Locate the cell with the specified text and output its [x, y] center coordinate. 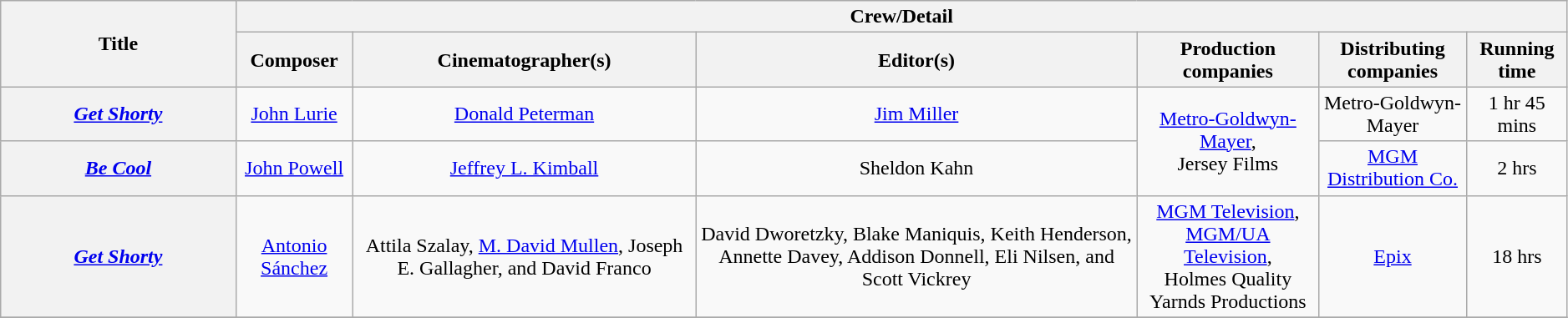
Productioncompanies [1228, 60]
Running time [1517, 60]
Sheldon Kahn [916, 169]
Composer [294, 60]
Metro-Goldwyn-Mayer,Jersey Films [1228, 141]
Epix [1393, 256]
MGM Television,MGM/UA Television,Holmes Quality Yarnds Productions [1228, 256]
Jeffrey L. Kimball [525, 169]
2 hrs [1517, 169]
John Lurie [294, 114]
18 hrs [1517, 256]
Title [119, 43]
Jim Miller [916, 114]
Crew/Detail [901, 17]
Editor(s) [916, 60]
Antonio Sánchez [294, 256]
Metro-Goldwyn-Mayer [1393, 114]
Distributingcompanies [1393, 60]
Cinematographer(s) [525, 60]
1 hr 45 mins [1517, 114]
David Dworetzky, Blake Maniquis, Keith Henderson, Annette Davey, Addison Donnell, Eli Nilsen, and Scott Vickrey [916, 256]
Donald Peterman [525, 114]
John Powell [294, 169]
MGM Distribution Co. [1393, 169]
Attila Szalay, M. David Mullen, Joseph E. Gallagher, and David Franco [525, 256]
Be Cool [119, 169]
